Return the (x, y) coordinate for the center point of the cell that contains the specified text.  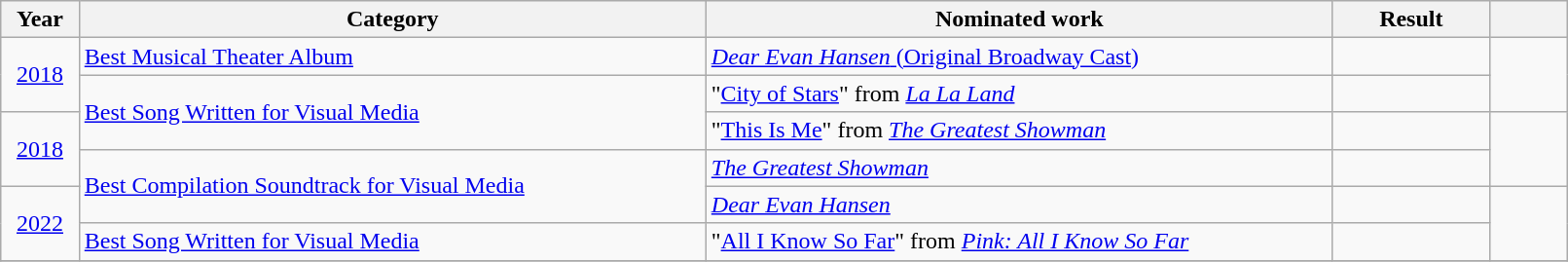
Best Musical Theater Album (392, 56)
Year (40, 19)
"City of Stars" from La La Land (1019, 94)
Dear Evan Hansen (Original Broadway Cast) (1019, 56)
Dear Evan Hansen (1019, 205)
The Greatest Showman (1019, 168)
Result (1411, 19)
Nominated work (1019, 19)
Category (392, 19)
2022 (40, 223)
Best Compilation Soundtrack for Visual Media (392, 186)
"This Is Me" from The Greatest Showman (1019, 131)
"All I Know So Far" from Pink: All I Know So Far (1019, 242)
